Return (x, y) of the center of cell containing provided text 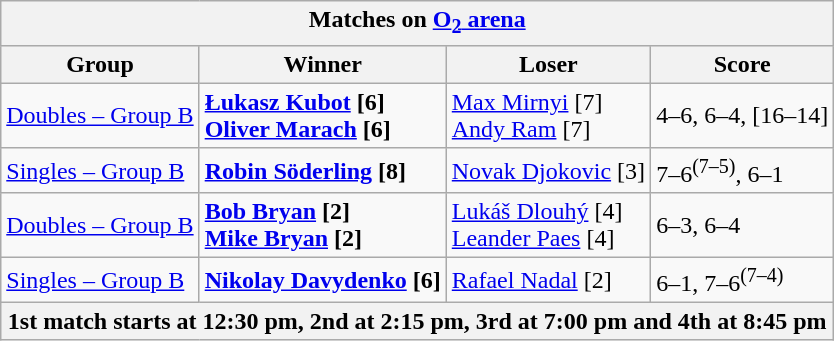
4–6, 6–4, [16–14] (742, 116)
Lukáš Dlouhý [4] Leander Paes [4] (548, 226)
6–1, 7–6(7–4) (742, 280)
Max Mirnyi [7] Andy Ram [7] (548, 116)
Łukasz Kubot [6] Oliver Marach [6] (322, 116)
6–3, 6–4 (742, 226)
Novak Djokovic [3] (548, 170)
Winner (322, 64)
Group (100, 64)
1st match starts at 12:30 pm, 2nd at 2:15 pm, 3rd at 7:00 pm and 4th at 8:45 pm (418, 321)
Score (742, 64)
Robin Söderling [8] (322, 170)
Loser (548, 64)
Nikolay Davydenko [6] (322, 280)
Bob Bryan [2] Mike Bryan [2] (322, 226)
Matches on O2 arena (418, 23)
7–6(7–5), 6–1 (742, 170)
Rafael Nadal [2] (548, 280)
